Provide the [X, Y] coordinate of the cell's center where the given text is located.  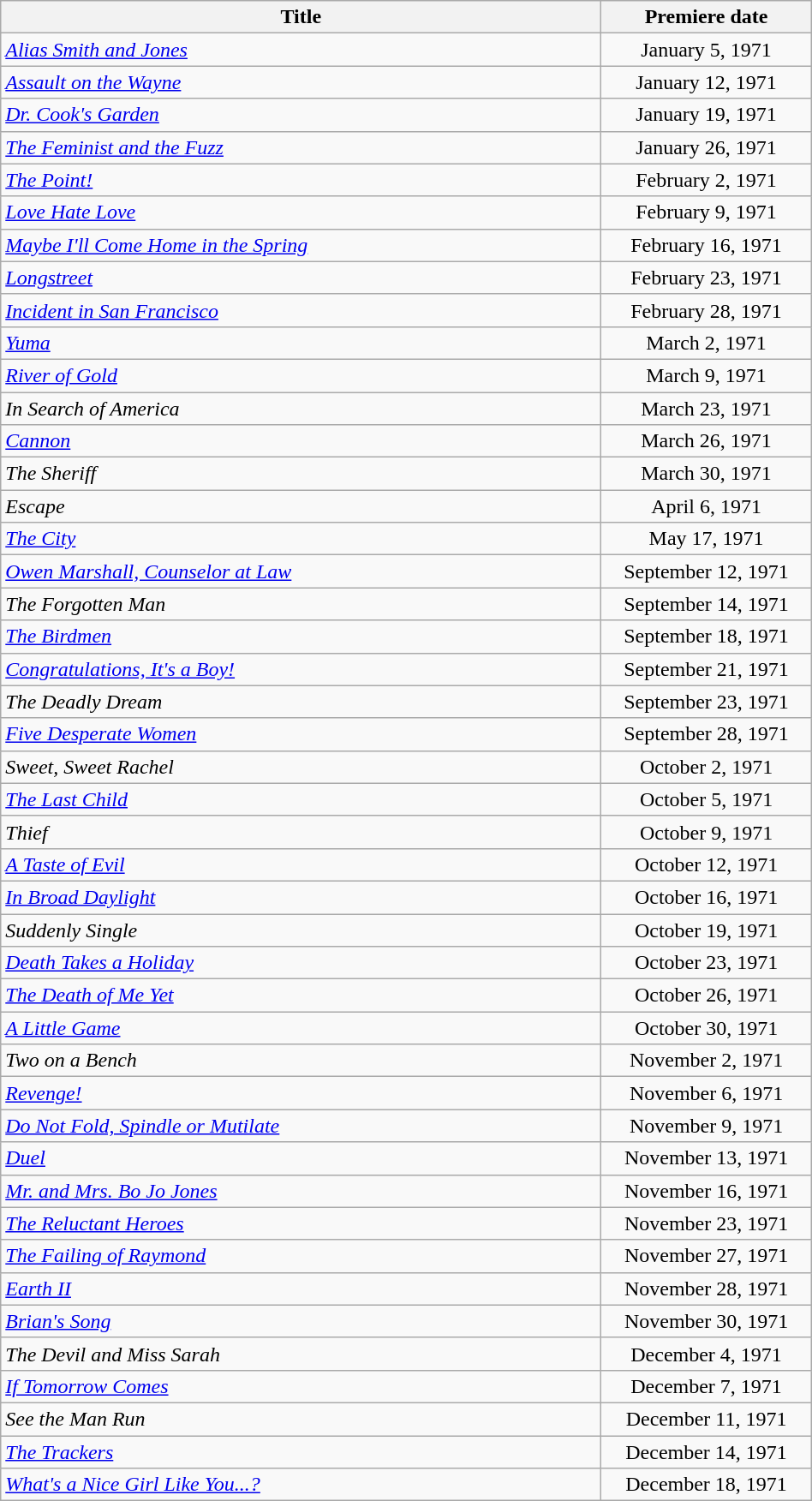
November 16, 1971 [706, 1191]
Assault on the Wayne [302, 82]
The City [302, 539]
A Taste of Evil [302, 864]
January 19, 1971 [706, 115]
October 12, 1971 [706, 864]
November 9, 1971 [706, 1126]
September 18, 1971 [706, 637]
Mr. and Mrs. Bo Jo Jones [302, 1191]
Cannon [302, 441]
January 26, 1971 [706, 147]
November 2, 1971 [706, 1061]
September 28, 1971 [706, 734]
Earth II [302, 1289]
February 28, 1971 [706, 310]
Maybe I'll Come Home in the Spring [302, 245]
March 9, 1971 [706, 375]
In Search of America [302, 409]
March 23, 1971 [706, 409]
The Forgotten Man [302, 604]
January 5, 1971 [706, 50]
Incident in San Francisco [302, 310]
December 18, 1971 [706, 1485]
River of Gold [302, 375]
Love Hate Love [302, 212]
October 19, 1971 [706, 930]
December 7, 1971 [706, 1386]
The Point! [302, 180]
November 28, 1971 [706, 1289]
The Reluctant Heroes [302, 1223]
Premiere date [706, 17]
February 23, 1971 [706, 278]
October 2, 1971 [706, 767]
September 14, 1971 [706, 604]
September 21, 1971 [706, 669]
The Failing of Raymond [302, 1256]
If Tomorrow Comes [302, 1386]
Longstreet [302, 278]
Dr. Cook's Garden [302, 115]
Duel [302, 1158]
February 9, 1971 [706, 212]
The Devil and Miss Sarah [302, 1354]
September 23, 1971 [706, 702]
Sweet, Sweet Rachel [302, 767]
In Broad Daylight [302, 897]
The Birdmen [302, 637]
November 13, 1971 [706, 1158]
March 30, 1971 [706, 474]
January 12, 1971 [706, 82]
Title [302, 17]
Congratulations, It's a Boy! [302, 669]
March 26, 1971 [706, 441]
November 6, 1971 [706, 1093]
Escape [302, 506]
October 26, 1971 [706, 996]
December 4, 1971 [706, 1354]
Alias Smith and Jones [302, 50]
October 16, 1971 [706, 897]
November 27, 1971 [706, 1256]
Do Not Fold, Spindle or Mutilate [302, 1126]
Two on a Bench [302, 1061]
October 23, 1971 [706, 963]
February 16, 1971 [706, 245]
April 6, 1971 [706, 506]
The Feminist and the Fuzz [302, 147]
Yuma [302, 343]
The Death of Me Yet [302, 996]
The Sheriff [302, 474]
Revenge! [302, 1093]
Owen Marshall, Counselor at Law [302, 571]
November 23, 1971 [706, 1223]
December 14, 1971 [706, 1452]
Five Desperate Women [302, 734]
Thief [302, 832]
November 30, 1971 [706, 1321]
What's a Nice Girl Like You...? [302, 1485]
September 12, 1971 [706, 571]
October 5, 1971 [706, 799]
The Deadly Dream [302, 702]
The Last Child [302, 799]
Suddenly Single [302, 930]
March 2, 1971 [706, 343]
October 9, 1971 [706, 832]
May 17, 1971 [706, 539]
Death Takes a Holiday [302, 963]
February 2, 1971 [706, 180]
October 30, 1971 [706, 1028]
Brian's Song [302, 1321]
December 11, 1971 [706, 1419]
The Trackers [302, 1452]
A Little Game [302, 1028]
See the Man Run [302, 1419]
